Pinpoint the cell where the given text exists, returning its [X, Y] midpoint coordinate. 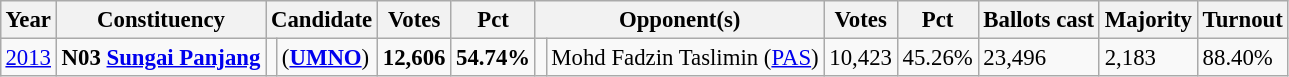
Majority [1148, 20]
23,496 [1038, 57]
10,423 [860, 57]
88.40% [1242, 57]
Opponent(s) [680, 20]
Year [28, 20]
(UMNO) [328, 57]
Constituency [160, 20]
2013 [28, 57]
Turnout [1242, 20]
2,183 [1148, 57]
N03 Sungai Panjang [160, 57]
12,606 [414, 57]
45.26% [938, 57]
Mohd Fadzin Taslimin (PAS) [685, 57]
Candidate [322, 20]
Ballots cast [1038, 20]
54.74% [494, 57]
